Provide the (X, Y) coordinate of the cell's center where the given text is located.  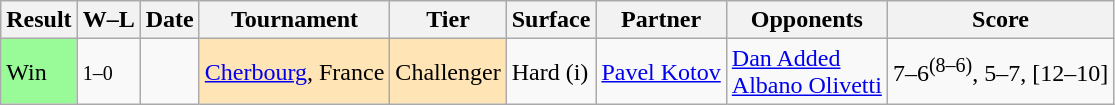
Result (39, 20)
7–6(8–6), 5–7, [12–10] (1000, 72)
Win (39, 72)
Challenger (448, 72)
Partner (661, 20)
Dan Added Albano Olivetti (806, 72)
Score (1000, 20)
Pavel Kotov (661, 72)
W–L (108, 20)
Surface (551, 20)
Tournament (294, 20)
Opponents (806, 20)
Tier (448, 20)
Date (170, 20)
1–0 (108, 72)
Cherbourg, France (294, 72)
Hard (i) (551, 72)
